Search for the cell housing the specified text and yield its (x, y) center coordinate. 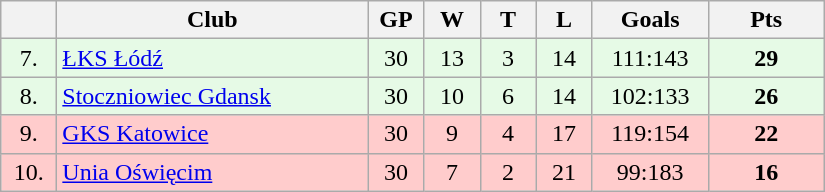
7. (29, 58)
2 (508, 172)
26 (766, 96)
17 (564, 134)
Unia Oświęcim (212, 172)
102:133 (650, 96)
8. (29, 96)
4 (508, 134)
6 (508, 96)
3 (508, 58)
Stoczniowiec Gdansk (212, 96)
16 (766, 172)
22 (766, 134)
21 (564, 172)
GP (396, 20)
ŁKS Łódź (212, 58)
Club (212, 20)
9 (452, 134)
10. (29, 172)
L (564, 20)
99:183 (650, 172)
W (452, 20)
GKS Katowice (212, 134)
29 (766, 58)
Pts (766, 20)
T (508, 20)
111:143 (650, 58)
7 (452, 172)
10 (452, 96)
119:154 (650, 134)
9. (29, 134)
13 (452, 58)
Goals (650, 20)
